Return [x, y] of the center of cell containing provided text 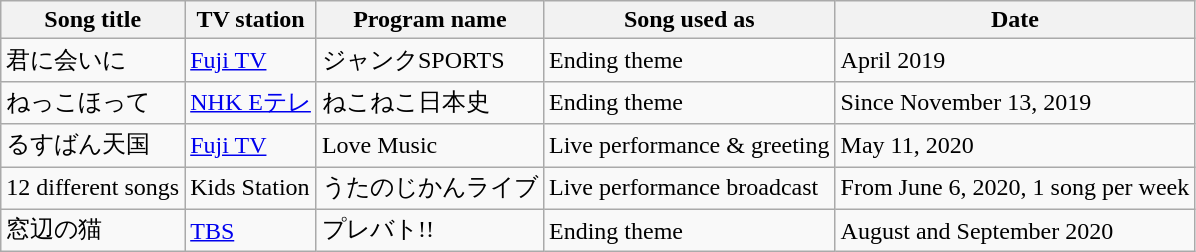
August and September 2020 [1015, 230]
Kids Station [251, 188]
君に会いに [93, 60]
プレバト!! [430, 230]
NHK Eテレ [251, 102]
うたのじかんライブ [430, 188]
12 different songs [93, 188]
Date [1015, 20]
Live performance & greeting [689, 146]
Song title [93, 20]
Program name [430, 20]
Song used as [689, 20]
From June 6, 2020, 1 song per week [1015, 188]
窓辺の猫 [93, 230]
April 2019 [1015, 60]
ねっこほって [93, 102]
ジャンクSPORTS [430, 60]
ねこねこ日本史 [430, 102]
TV station [251, 20]
Love Music [430, 146]
Live performance broadcast [689, 188]
るすばん天国 [93, 146]
Since November 13, 2019 [1015, 102]
TBS [251, 230]
May 11, 2020 [1015, 146]
